Find where the given text appears and provide that cell's center as [x, y] coordinate. 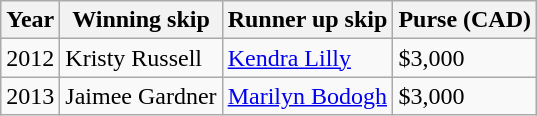
Year [30, 20]
2013 [30, 96]
Jaimee Gardner [141, 96]
Marilyn Bodogh [308, 96]
Runner up skip [308, 20]
2012 [30, 58]
Purse (CAD) [465, 20]
Kristy Russell [141, 58]
Kendra Lilly [308, 58]
Winning skip [141, 20]
